Return [X, Y] of the center of cell containing provided text 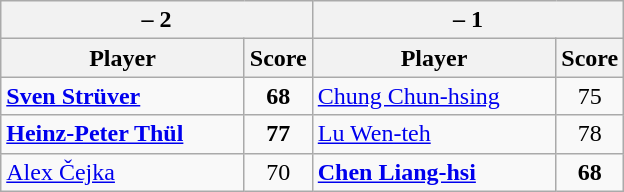
70 [278, 172]
Heinz-Peter Thül [123, 134]
– 2 [157, 20]
78 [590, 134]
Lu Wen-teh [434, 134]
Chen Liang-hsi [434, 172]
– 1 [468, 20]
Chung Chun-hsing [434, 96]
Sven Strüver [123, 96]
Alex Čejka [123, 172]
77 [278, 134]
75 [590, 96]
